Determine the [X, Y] coordinate at the center of the cell enclosing the given text.  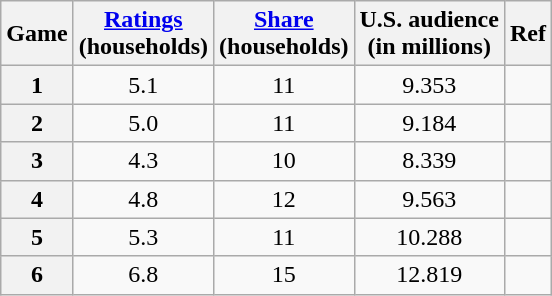
5 [37, 237]
9.184 [429, 123]
2 [37, 123]
6 [37, 275]
12 [284, 199]
12.819 [429, 275]
8.339 [429, 161]
10 [284, 161]
Share(households) [284, 34]
9.353 [429, 85]
1 [37, 85]
4.3 [143, 161]
3 [37, 161]
5.3 [143, 237]
15 [284, 275]
4.8 [143, 199]
5.1 [143, 85]
9.563 [429, 199]
U.S. audience(in millions) [429, 34]
4 [37, 199]
6.8 [143, 275]
Ref [528, 34]
Game [37, 34]
5.0 [143, 123]
Ratings(households) [143, 34]
10.288 [429, 237]
